Return the [x, y] coordinate for the center point of the cell that contains the specified text.  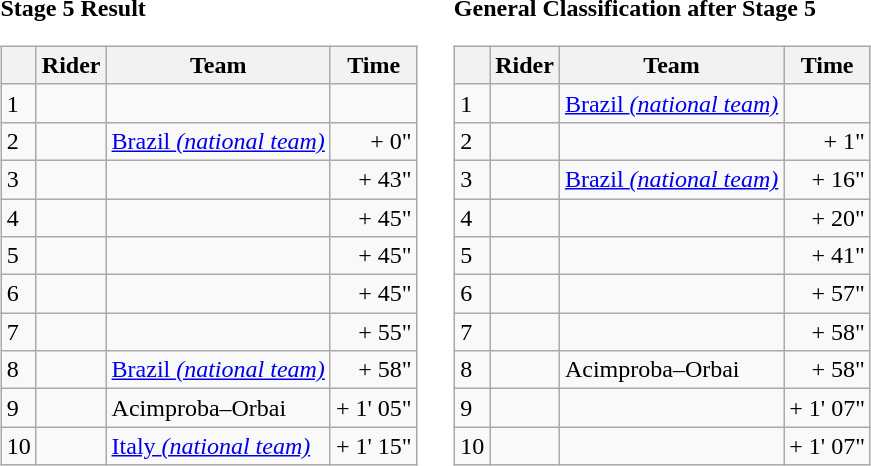
+ 55" [374, 332]
+ 1" [828, 141]
+ 1' 05" [374, 408]
+ 0" [374, 141]
Italy (national team) [218, 446]
+ 20" [828, 217]
+ 16" [828, 179]
+ 43" [374, 179]
+ 57" [828, 294]
+ 41" [828, 256]
+ 1' 15" [374, 446]
